Return the [x, y] coordinate for the center point of the cell that contains the specified text.  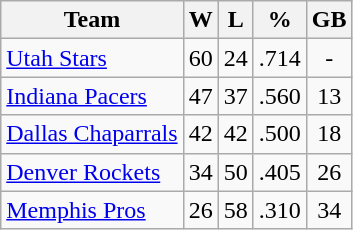
47 [200, 96]
.310 [280, 210]
GB [329, 20]
Dallas Chaparrals [92, 134]
Indiana Pacers [92, 96]
Utah Stars [92, 58]
58 [236, 210]
24 [236, 58]
13 [329, 96]
50 [236, 172]
Memphis Pros [92, 210]
60 [200, 58]
% [280, 20]
.714 [280, 58]
18 [329, 134]
37 [236, 96]
.560 [280, 96]
Team [92, 20]
W [200, 20]
- [329, 58]
Denver Rockets [92, 172]
.500 [280, 134]
.405 [280, 172]
L [236, 20]
